Pinpoint the cell where the given text exists, returning its [X, Y] midpoint coordinate. 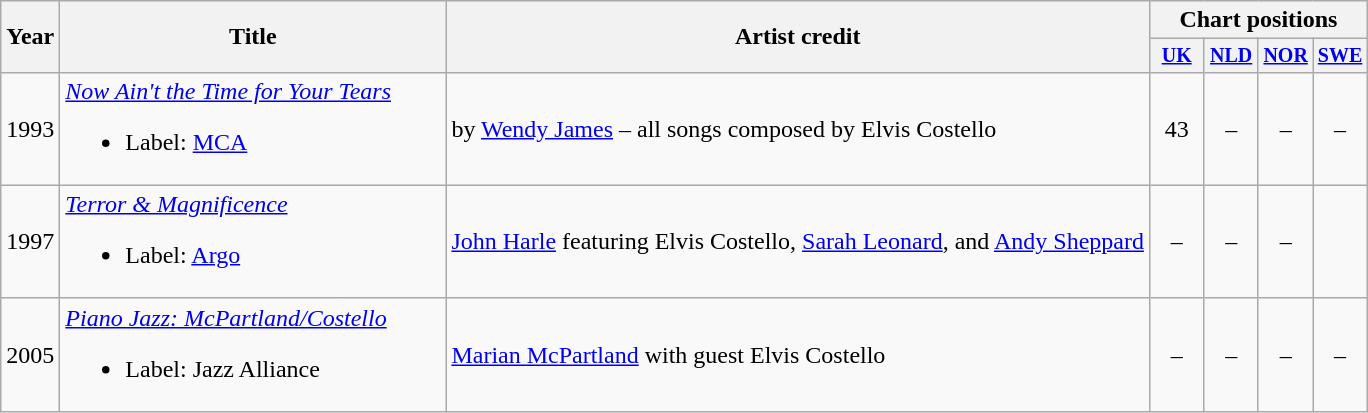
Terror & MagnificenceLabel: Argo [253, 242]
2005 [30, 354]
Piano Jazz: McPartland/CostelloLabel: Jazz Alliance [253, 354]
43 [1176, 128]
Year [30, 37]
NLD [1231, 56]
Chart positions [1258, 20]
Marian McPartland with guest Elvis Costello [798, 354]
UK [1176, 56]
Title [253, 37]
1997 [30, 242]
NOR [1285, 56]
by Wendy James – all songs composed by Elvis Costello [798, 128]
Artist credit [798, 37]
Now Ain't the Time for Your TearsLabel: MCA [253, 128]
1993 [30, 128]
SWE [1340, 56]
John Harle featuring Elvis Costello, Sarah Leonard, and Andy Sheppard [798, 242]
